From the cell containing the given text, extract its center point as (x, y) coordinate. 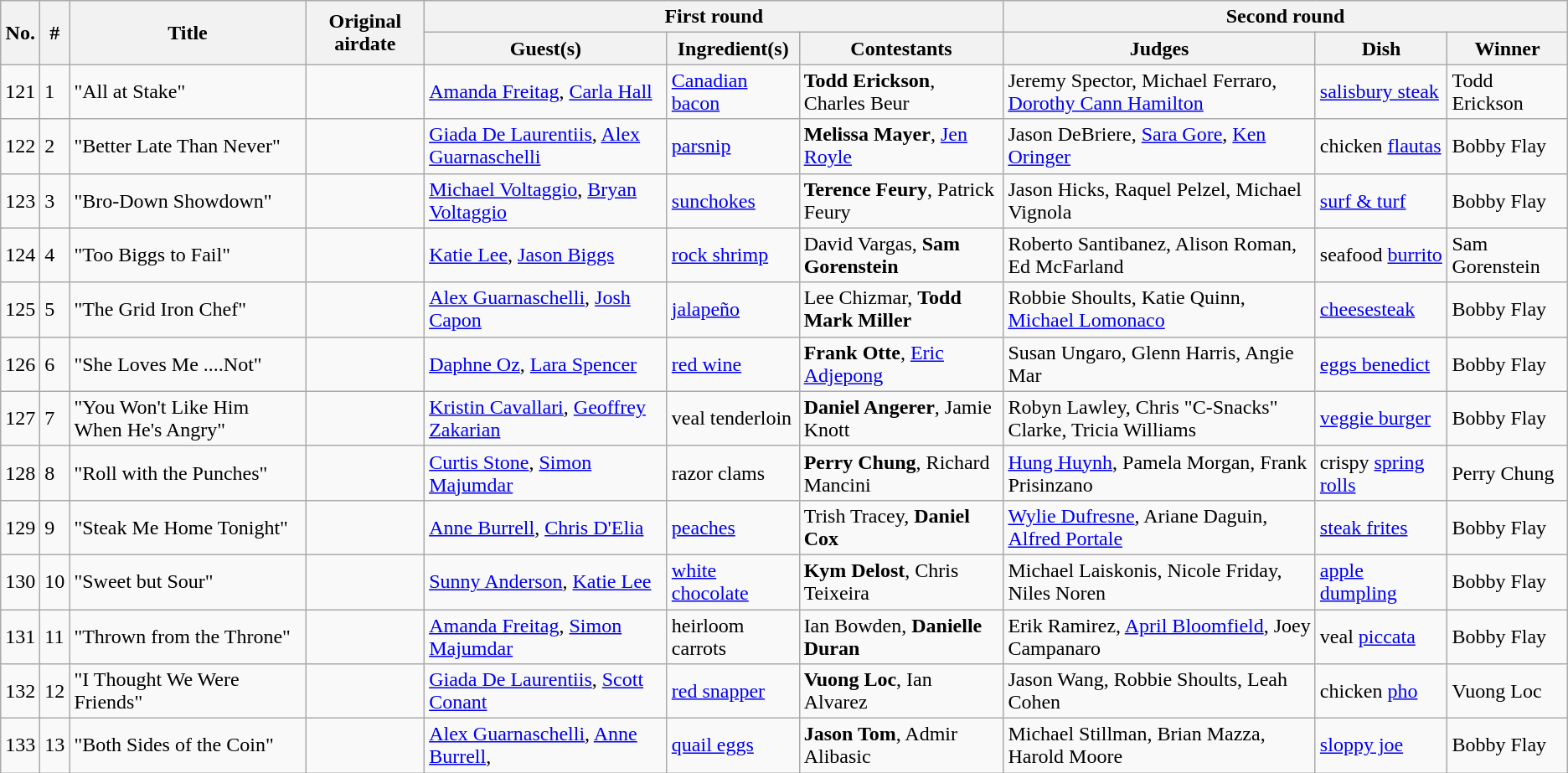
Vuong Loc (1508, 692)
Second round (1285, 17)
8 (55, 472)
Trish Tracey, Daniel Cox (901, 528)
Original airdate (365, 33)
white chocolate (733, 581)
Frank Otte, Eric Adjepong (901, 363)
124 (20, 255)
5 (55, 310)
Erik Ramirez, April Bloomfield, Joey Campanaro (1159, 636)
Kym Delost, Chris Teixeira (901, 581)
133 (20, 745)
Amanda Freitag, Simon Majumdar (546, 636)
Sunny Anderson, Katie Lee (546, 581)
red snapper (733, 692)
chicken pho (1381, 692)
Giada De Laurentiis, Alex Guarnaschelli (546, 146)
rock shrimp (733, 255)
parsnip (733, 146)
# (55, 33)
"Roll with the Punches" (188, 472)
Winner (1508, 49)
121 (20, 92)
128 (20, 472)
2 (55, 146)
veal piccata (1381, 636)
Judges (1159, 49)
Perry Chung, Richard Mancini (901, 472)
131 (20, 636)
1 (55, 92)
sunchokes (733, 201)
crispy spring rolls (1381, 472)
Kristin Cavallari, Geoffrey Zakarian (546, 419)
Hung Huynh, Pamela Morgan, Frank Prisinzano (1159, 472)
Jason Hicks, Raquel Pelzel, Michael Vignola (1159, 201)
eggs benedict (1381, 363)
razor clams (733, 472)
No. (20, 33)
Wylie Dufresne, Ariane Daguin, Alfred Portale (1159, 528)
12 (55, 692)
Michael Stillman, Brian Mazza, Harold Moore (1159, 745)
surf & turf (1381, 201)
Michael Voltaggio, Bryan Voltaggio (546, 201)
"She Loves Me ....Not" (188, 363)
Curtis Stone, Simon Majumdar (546, 472)
Roberto Santibanez, Alison Roman, Ed McFarland (1159, 255)
127 (20, 419)
"Both Sides of the Coin" (188, 745)
"I Thought We Were Friends" (188, 692)
Sam Gorenstein (1508, 255)
Anne Burrell, Chris D'Elia (546, 528)
Amanda Freitag, Carla Hall (546, 92)
Vuong Loc, Ian Alvarez (901, 692)
Lee Chizmar, Todd Mark Miller (901, 310)
"Too Biggs to Fail" (188, 255)
3 (55, 201)
cheesesteak (1381, 310)
Terence Feury, Patrick Feury (901, 201)
quail eggs (733, 745)
"All at Stake" (188, 92)
123 (20, 201)
Alex Guarnaschelli, Josh Capon (546, 310)
Guest(s) (546, 49)
Daphne Oz, Lara Spencer (546, 363)
Giada De Laurentiis, Scott Conant (546, 692)
First round (714, 17)
Todd Erickson (1508, 92)
Canadian bacon (733, 92)
Dish (1381, 49)
Katie Lee, Jason Biggs (546, 255)
130 (20, 581)
Jason Wang, Robbie Shoults, Leah Cohen (1159, 692)
seafood burrito (1381, 255)
veggie burger (1381, 419)
Susan Ungaro, Glenn Harris, Angie Mar (1159, 363)
13 (55, 745)
126 (20, 363)
125 (20, 310)
"Thrown from the Throne" (188, 636)
7 (55, 419)
132 (20, 692)
Robbie Shoults, Katie Quinn, Michael Lomonaco (1159, 310)
steak frites (1381, 528)
129 (20, 528)
Daniel Angerer, Jamie Knott (901, 419)
red wine (733, 363)
Contestants (901, 49)
jalapeño (733, 310)
Alex Guarnaschelli, Anne Burrell, (546, 745)
Robyn Lawley, Chris "C-Snacks" Clarke, Tricia Williams (1159, 419)
Title (188, 33)
Todd Erickson, Charles Beur (901, 92)
"Sweet but Sour" (188, 581)
veal tenderloin (733, 419)
"Bro-Down Showdown" (188, 201)
"The Grid Iron Chef" (188, 310)
"You Won't Like Him When He's Angry" (188, 419)
peaches (733, 528)
Michael Laiskonis, Nicole Friday, Niles Noren (1159, 581)
"Better Late Than Never" (188, 146)
salisbury steak (1381, 92)
sloppy joe (1381, 745)
11 (55, 636)
Perry Chung (1508, 472)
Ingredient(s) (733, 49)
chicken flautas (1381, 146)
6 (55, 363)
Jason Tom, Admir Alibasic (901, 745)
9 (55, 528)
Jason DeBriere, Sara Gore, Ken Oringer (1159, 146)
Ian Bowden, Danielle Duran (901, 636)
4 (55, 255)
heirloom carrots (733, 636)
122 (20, 146)
"Steak Me Home Tonight" (188, 528)
Jeremy Spector, Michael Ferraro, Dorothy Cann Hamilton (1159, 92)
Melissa Mayer, Jen Royle (901, 146)
10 (55, 581)
David Vargas, Sam Gorenstein (901, 255)
apple dumpling (1381, 581)
